Pinpoint the cell where the given text exists, returning its (X, Y) midpoint coordinate. 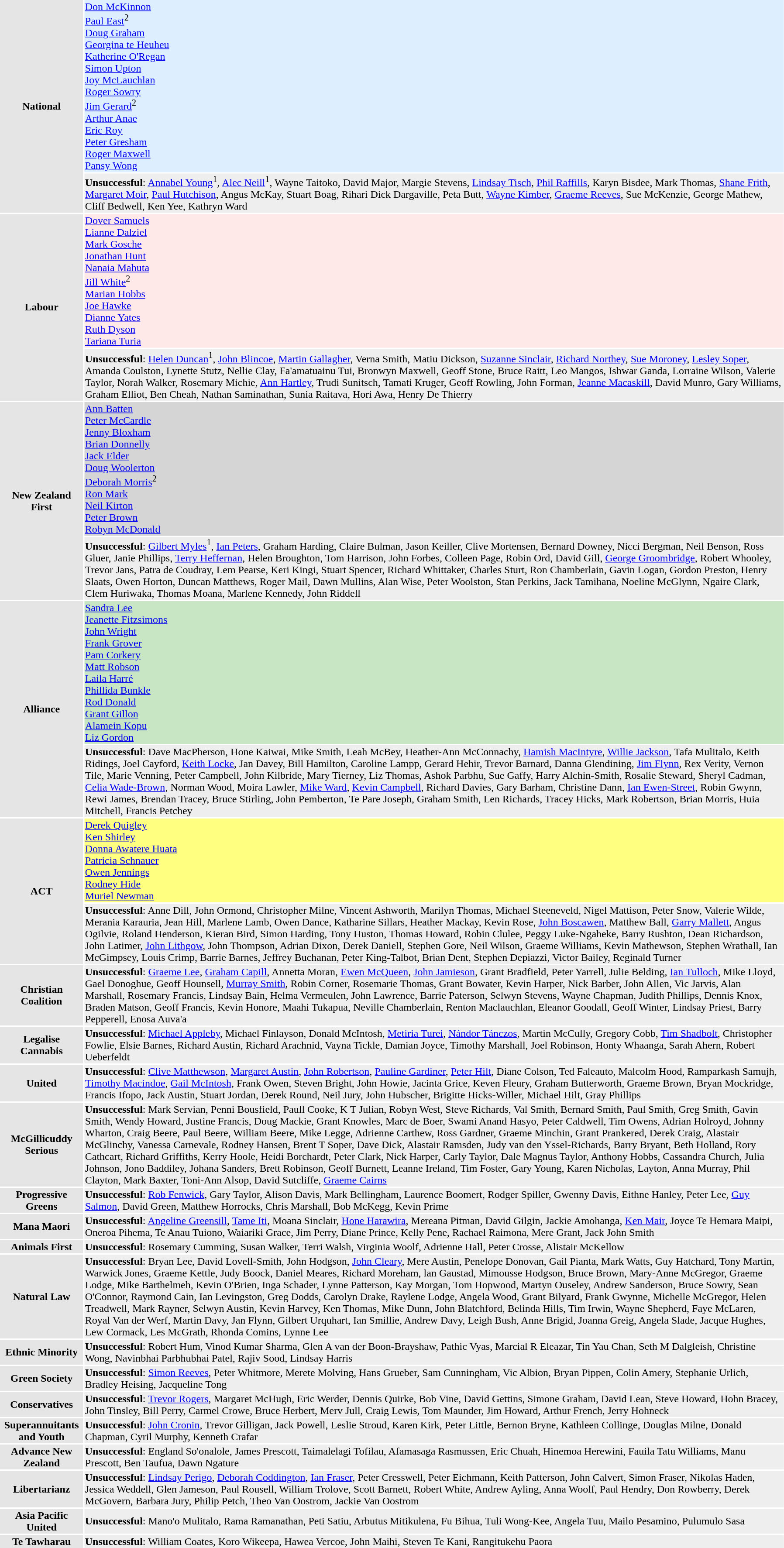
Unsuccessful: William Coates, Koro Wikeepa, Hawea Vercoe, John Maihi, Steven Te Kani, Rangitukehu Paora (434, 1541)
Derek QuigleyKen ShirleyDonna Awatere HuataPatricia SchnauerOwen JenningsRodney HideMuriel Newman (434, 860)
New Zealand First (41, 501)
Sandra LeeJeanette FitzsimonsJohn WrightFrank GroverPam CorkeryMatt RobsonLaila HarréPhillida BunkleRod DonaldGrant GillonAlamein KopuLiz Gordon (434, 672)
Asia Pacific United (41, 1521)
Labour (41, 307)
Libertarianz (41, 1489)
Mana Maori (41, 1227)
McGillicuddy Serious (41, 1145)
ACT (41, 891)
Alliance (41, 709)
Christian Coalition (41, 995)
Progressive Greens (41, 1201)
Green Society (41, 1379)
Conservatives (41, 1405)
Unsuccessful: Rosemary Cumming, Susan Walker, Terri Walsh, Virginia Woolf, Adrienne Hall, Peter Crosse, Alistair McKellow (434, 1247)
Animals First (41, 1247)
Te Tawharau (41, 1541)
Advance New Zealand (41, 1457)
Ann BattenPeter McCardleJenny BloxhamBrian DonnellyJack ElderDoug WoolertonDeborah Morris2Ron MarkNeil KirtonPeter BrownRobyn McDonald (434, 468)
National (41, 107)
Superannuitants and Youth (41, 1431)
Unsuccessful: Mano'o Mulitalo, Rama Ramanathan, Peti Satiu, Arbutus Mitikulena, Fu Bihua, Tuli Wong-Kee, Angela Tuu, Mailo Pesamino, Pulumulo Sasa (434, 1521)
Natural Law (41, 1297)
Ethnic Minority (41, 1352)
Legalise Cannabis (41, 1045)
Dover SamuelsLianne DalzielMark GoscheJonathan HuntNanaia MahutaJill White2Marian HobbsJoe HawkeDianne YatesRuth DysonTariana Turia (434, 281)
United (41, 1083)
